Detect which cell encompasses the target text, then output its (X, Y) center coordinate. 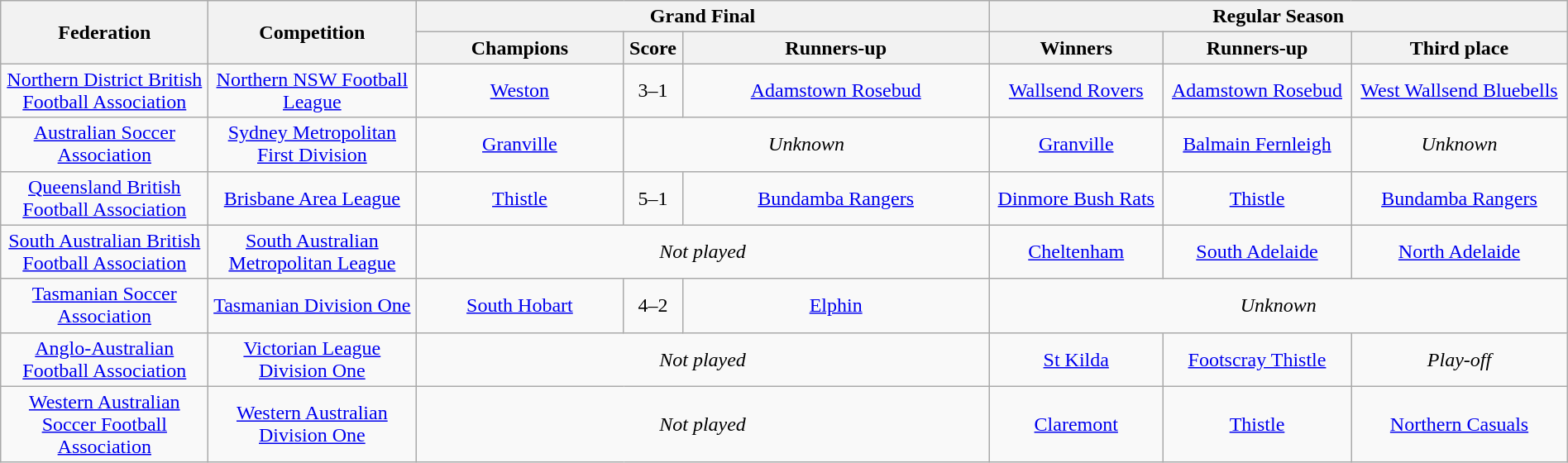
Federation (104, 32)
Wallsend Rovers (1076, 91)
Northern NSW Football League (313, 91)
Elphin (835, 306)
Grand Final (703, 17)
Footscray Thistle (1257, 359)
Brisbane Area League (313, 198)
Cheltenham (1076, 251)
Tasmanian Soccer Association (104, 306)
South Adelaide (1257, 251)
Northern District British Football Association (104, 91)
Western Australian Soccer Football Association (104, 424)
South Australian Metropolitan League (313, 251)
Third place (1459, 48)
5–1 (653, 198)
Score (653, 48)
Play-off (1459, 359)
4–2 (653, 306)
3–1 (653, 91)
Australian Soccer Association (104, 144)
South Hobart (519, 306)
Anglo-Australian Football Association (104, 359)
West Wallsend Bluebells (1459, 91)
Winners (1076, 48)
North Adelaide (1459, 251)
Queensland British Football Association (104, 198)
Regular Season (1279, 17)
Balmain Fernleigh (1257, 144)
Claremont (1076, 424)
St Kilda (1076, 359)
Competition (313, 32)
Northern Casuals (1459, 424)
Champions (519, 48)
South Australian British Football Association (104, 251)
Western Australian Division One (313, 424)
Victorian League Division One (313, 359)
Weston (519, 91)
Sydney Metropolitan First Division (313, 144)
Dinmore Bush Rats (1076, 198)
Tasmanian Division One (313, 306)
